Scan for the cell matching the given text and deliver its [x, y] coordinate at center. 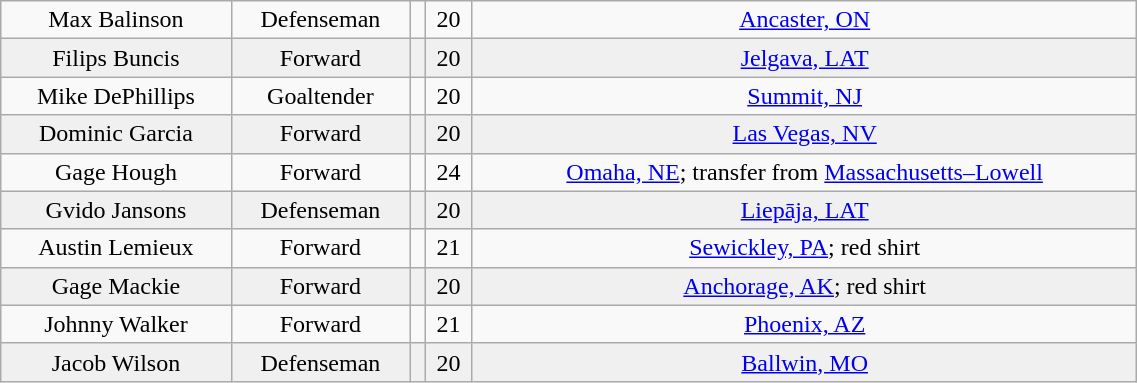
Gage Hough [116, 172]
Liepāja, LAT [804, 210]
Omaha, NE; transfer from Massachusetts–Lowell [804, 172]
Filips Buncis [116, 58]
Johnny Walker [116, 324]
Summit, NJ [804, 96]
Anchorage, AK; red shirt [804, 286]
Jacob Wilson [116, 362]
Las Vegas, NV [804, 134]
24 [449, 172]
Goaltender [320, 96]
Mike DePhillips [116, 96]
Gage Mackie [116, 286]
Dominic Garcia [116, 134]
Gvido Jansons [116, 210]
Ballwin, MO [804, 362]
Max Balinson [116, 20]
Sewickley, PA; red shirt [804, 248]
Austin Lemieux [116, 248]
Ancaster, ON [804, 20]
Phoenix, AZ [804, 324]
Jelgava, LAT [804, 58]
